Output the (X, Y) coordinate of the center of the cell containing the given text.  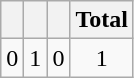
Total (102, 20)
